Locate the cell with the specified text and output its [X, Y] center coordinate. 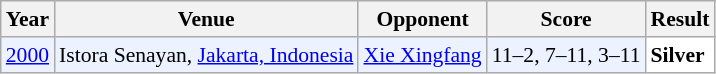
Silver [680, 55]
2000 [28, 55]
Xie Xingfang [422, 55]
11–2, 7–11, 3–11 [566, 55]
Score [566, 19]
Istora Senayan, Jakarta, Indonesia [206, 55]
Opponent [422, 19]
Result [680, 19]
Year [28, 19]
Venue [206, 19]
